Provide the (x, y) coordinate of the cell's center where the given text is located.  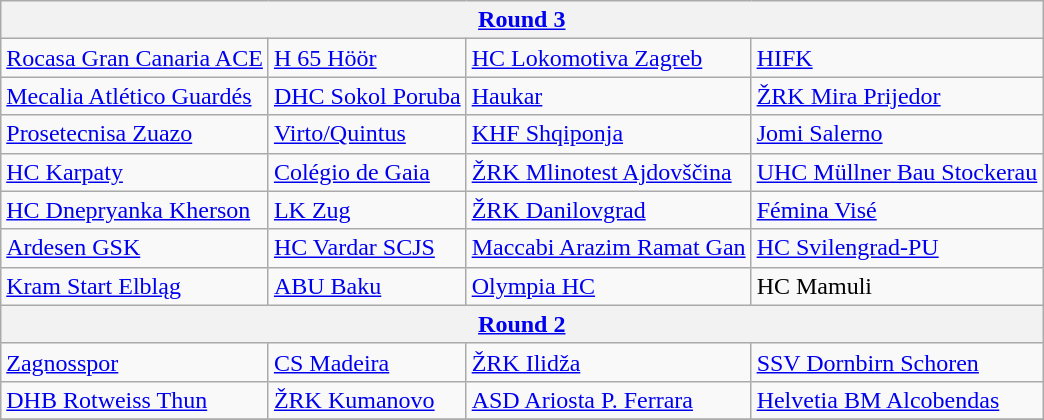
HIFK (897, 58)
HC Lokomotiva Zagreb (608, 58)
Helvetia BM Alcobendas (897, 400)
KHF Shqiponja (608, 134)
Mecalia Atlético Guardés (135, 96)
HC Vardar SCJS (367, 248)
ŽRK Ilidža (608, 362)
Jomi Salerno (897, 134)
Haukar (608, 96)
ŽRK Danilovgrad (608, 210)
HC Svilengrad-PU (897, 248)
SSV Dornbirn Schoren (897, 362)
Round 3 (522, 20)
LK Zug (367, 210)
Maccabi Arazim Ramat Gan (608, 248)
Virto/Quintus (367, 134)
Ardesen GSK (135, 248)
Zagnosspor (135, 362)
Colégio de Gaia (367, 172)
Prosetecnisa Zuazo (135, 134)
Fémina Visé (897, 210)
ABU Baku (367, 286)
ŽRK Mlinotest Ajdovščina (608, 172)
H 65 Höör (367, 58)
Round 2 (522, 324)
HC Mamuli (897, 286)
DHB Rotweiss Thun (135, 400)
Olympia HC (608, 286)
CS Madeira (367, 362)
HC Karpaty (135, 172)
UHC Müllner Bau Stockerau (897, 172)
ŽRK Kumanovo (367, 400)
Kram Start Elbląg (135, 286)
ŽRK Mira Prijedor (897, 96)
Rocasa Gran Canaria ACE (135, 58)
ASD Ariosta P. Ferrara (608, 400)
HC Dnepryanka Kherson (135, 210)
DHC Sokol Poruba (367, 96)
